Output the [X, Y] coordinate of the center of the cell containing the given text.  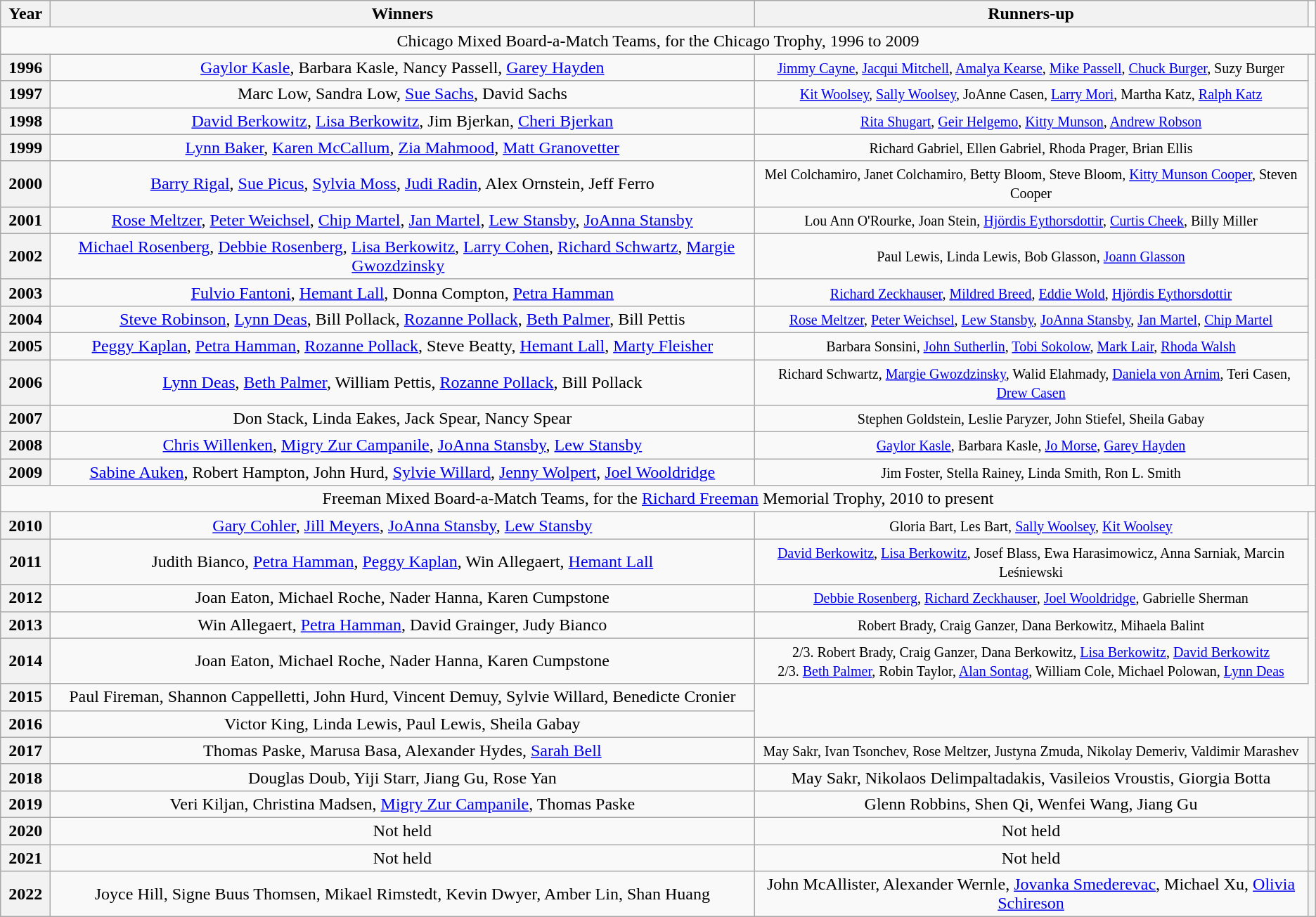
Freeman Mixed Board-a-Match Teams, for the Richard Freeman Memorial Trophy, 2010 to present [658, 499]
2016 [25, 724]
John McAllister, Alexander Wernle, Jovanka Smederevac, Michael Xu, Olivia Schireson [1031, 894]
Richard Schwartz, Margie Gwozdzinsky, Walid Elahmady, Daniela von Arnim, Teri Casen, Drew Casen [1031, 382]
Fulvio Fantoni, Hemant Lall, Donna Compton, Petra Hamman [402, 292]
2005 [25, 346]
2018 [25, 777]
Victor King, Linda Lewis, Paul Lewis, Sheila Gabay [402, 724]
Michael Rosenberg, Debbie Rosenberg, Lisa Berkowitz, Larry Cohen, Richard Schwartz, Margie Gwozdzinsky [402, 256]
2013 [25, 625]
Chris Willenken, Migry Zur Campanile, JoAnna Stansby, Lew Stansby [402, 446]
Judith Bianco, Petra Hamman, Peggy Kaplan, Win Allegaert, Hemant Lall [402, 562]
Richard Zeckhauser, Mildred Breed, Eddie Wold, Hjördis Eythorsdottir [1031, 292]
2004 [25, 319]
2010 [25, 526]
Kit Woolsey, Sally Woolsey, JoAnne Casen, Larry Mori, Martha Katz, Ralph Katz [1031, 94]
Lou Ann O'Rourke, Joan Stein, Hjördis Eythorsdottir, Curtis Cheek, Billy Miller [1031, 220]
2015 [25, 697]
Chicago Mixed Board-a-Match Teams, for the Chicago Trophy, 1996 to 2009 [658, 41]
Year [25, 14]
May Sakr, Ivan Tsonchev, Rose Meltzer, Justyna Zmuda, Nikolay Demeriv, Valdimir Marashev [1031, 750]
2006 [25, 382]
Thomas Paske, Marusa Basa, Alexander Hydes, Sarah Bell [402, 750]
1999 [25, 148]
Jim Foster, Stella Rainey, Linda Smith, Ron L. Smith [1031, 472]
2012 [25, 598]
2001 [25, 220]
2021 [25, 858]
Veri Kiljan, Christina Madsen, Migry Zur Campanile, Thomas Paske [402, 804]
Rose Meltzer, Peter Weichsel, Chip Martel, Jan Martel, Lew Stansby, JoAnna Stansby [402, 220]
Rose Meltzer, Peter Weichsel, Lew Stansby, JoAnna Stansby, Jan Martel, Chip Martel [1031, 319]
2003 [25, 292]
2000 [25, 184]
Richard Gabriel, Ellen Gabriel, Rhoda Prager, Brian Ellis [1031, 148]
2011 [25, 562]
Gaylor Kasle, Barbara Kasle, Nancy Passell, Garey Hayden [402, 67]
Peggy Kaplan, Petra Hamman, Rozanne Pollack, Steve Beatty, Hemant Lall, Marty Fleisher [402, 346]
Steve Robinson, Lynn Deas, Bill Pollack, Rozanne Pollack, Beth Palmer, Bill Pettis [402, 319]
2002 [25, 256]
Jimmy Cayne, Jacqui Mitchell, Amalya Kearse, Mike Passell, Chuck Burger, Suzy Burger [1031, 67]
2020 [25, 831]
David Berkowitz, Lisa Berkowitz, Jim Bjerkan, Cheri Bjerkan [402, 121]
Robert Brady, Craig Ganzer, Dana Berkowitz, Mihaela Balint [1031, 625]
Lynn Deas, Beth Palmer, William Pettis, Rozanne Pollack, Bill Pollack [402, 382]
Barbara Sonsini, John Sutherlin, Tobi Sokolow, Mark Lair, Rhoda Walsh [1031, 346]
1997 [25, 94]
Win Allegaert, Petra Hamman, David Grainger, Judy Bianco [402, 625]
1998 [25, 121]
Stephen Goldstein, Leslie Paryzer, John Stiefel, Sheila Gabay [1031, 419]
Barry Rigal, Sue Picus, Sylvia Moss, Judi Radin, Alex Ornstein, Jeff Ferro [402, 184]
Glenn Robbins, Shen Qi, Wenfei Wang, Jiang Gu [1031, 804]
Gary Cohler, Jill Meyers, JoAnna Stansby, Lew Stansby [402, 526]
Mel Colchamiro, Janet Colchamiro, Betty Bloom, Steve Bloom, Kitty Munson Cooper, Steven Cooper [1031, 184]
Douglas Doub, Yiji Starr, Jiang Gu, Rose Yan [402, 777]
Sabine Auken, Robert Hampton, John Hurd, Sylvie Willard, Jenny Wolpert, Joel Wooldridge [402, 472]
2014 [25, 661]
Gaylor Kasle, Barbara Kasle, Jo Morse, Garey Hayden [1031, 446]
2022 [25, 894]
Paul Lewis, Linda Lewis, Bob Glasson, Joann Glasson [1031, 256]
Lynn Baker, Karen McCallum, Zia Mahmood, Matt Granovetter [402, 148]
Rita Shugart, Geir Helgemo, Kitty Munson, Andrew Robson [1031, 121]
May Sakr, Nikolaos Delimpaltadakis, Vasileios Vroustis, Giorgia Botta [1031, 777]
2007 [25, 419]
2009 [25, 472]
2019 [25, 804]
David Berkowitz, Lisa Berkowitz, Josef Blass, Ewa Harasimowicz, Anna Sarniak, Marcin Leśniewski [1031, 562]
2008 [25, 446]
Don Stack, Linda Eakes, Jack Spear, Nancy Spear [402, 419]
Gloria Bart, Les Bart, Sally Woolsey, Kit Woolsey [1031, 526]
Debbie Rosenberg, Richard Zeckhauser, Joel Wooldridge, Gabrielle Sherman [1031, 598]
2017 [25, 750]
Winners [402, 14]
Paul Fireman, Shannon Cappelletti, John Hurd, Vincent Demuy, Sylvie Willard, Benedicte Cronier [402, 697]
Runners-up [1031, 14]
Marc Low, Sandra Low, Sue Sachs, David Sachs [402, 94]
Joyce Hill, Signe Buus Thomsen, Mikael Rimstedt, Kevin Dwyer, Amber Lin, Shan Huang [402, 894]
1996 [25, 67]
